Return the [x, y] coordinate for the center point of the cell that contains the specified text.  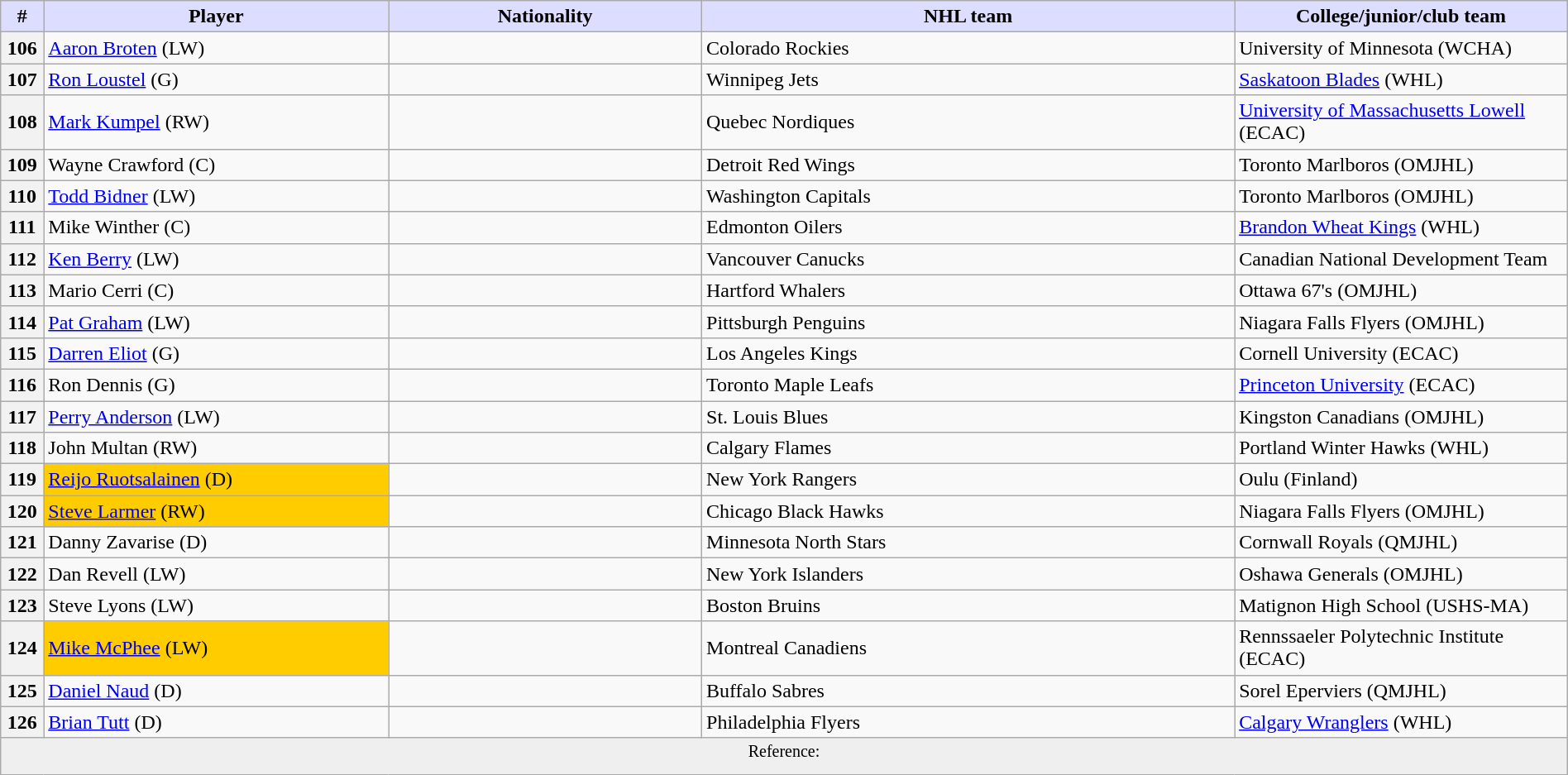
108 [22, 122]
Wayne Crawford (C) [217, 165]
New York Islanders [968, 574]
Canadian National Development Team [1401, 259]
Steve Larmer (RW) [217, 511]
121 [22, 543]
Hartford Whalers [968, 290]
Dan Revell (LW) [217, 574]
Pat Graham (LW) [217, 322]
116 [22, 385]
Steve Lyons (LW) [217, 605]
113 [22, 290]
Daniel Naud (D) [217, 691]
Montreal Canadiens [968, 648]
Kingston Canadians (OMJHL) [1401, 416]
Calgary Wranglers (WHL) [1401, 722]
Winnipeg Jets [968, 79]
Calgary Flames [968, 448]
Edmonton Oilers [968, 227]
Mike McPhee (LW) [217, 648]
119 [22, 480]
112 [22, 259]
Chicago Black Hawks [968, 511]
Reijo Ruotsalainen (D) [217, 480]
124 [22, 648]
Perry Anderson (LW) [217, 416]
118 [22, 448]
University of Massachusetts Lowell (ECAC) [1401, 122]
Mike Winther (C) [217, 227]
Detroit Red Wings [968, 165]
Washington Capitals [968, 196]
109 [22, 165]
Toronto Maple Leafs [968, 385]
New York Rangers [968, 480]
Oulu (Finland) [1401, 480]
University of Minnesota (WCHA) [1401, 48]
Colorado Rockies [968, 48]
Ken Berry (LW) [217, 259]
Saskatoon Blades (WHL) [1401, 79]
Portland Winter Hawks (WHL) [1401, 448]
Mario Cerri (C) [217, 290]
126 [22, 722]
Boston Bruins [968, 605]
NHL team [968, 17]
Quebec Nordiques [968, 122]
Player [217, 17]
College/junior/club team [1401, 17]
Pittsburgh Penguins [968, 322]
Reference: [784, 756]
Minnesota North Stars [968, 543]
Vancouver Canucks [968, 259]
122 [22, 574]
Brian Tutt (D) [217, 722]
St. Louis Blues [968, 416]
Matignon High School (USHS-MA) [1401, 605]
Buffalo Sabres [968, 691]
John Multan (RW) [217, 448]
Ottawa 67's (OMJHL) [1401, 290]
Los Angeles Kings [968, 353]
Danny Zavarise (D) [217, 543]
Brandon Wheat Kings (WHL) [1401, 227]
111 [22, 227]
Todd Bidner (LW) [217, 196]
Ron Loustel (G) [217, 79]
Cornwall Royals (QMJHL) [1401, 543]
Cornell University (ECAC) [1401, 353]
117 [22, 416]
106 [22, 48]
Darren Eliot (G) [217, 353]
Ron Dennis (G) [217, 385]
Princeton University (ECAC) [1401, 385]
115 [22, 353]
Oshawa Generals (OMJHL) [1401, 574]
# [22, 17]
Sorel Eperviers (QMJHL) [1401, 691]
110 [22, 196]
Nationality [546, 17]
120 [22, 511]
125 [22, 691]
Mark Kumpel (RW) [217, 122]
Rennssaeler Polytechnic Institute (ECAC) [1401, 648]
Aaron Broten (LW) [217, 48]
Philadelphia Flyers [968, 722]
107 [22, 79]
114 [22, 322]
123 [22, 605]
